Locate the cell with the specified text and output its (X, Y) center coordinate. 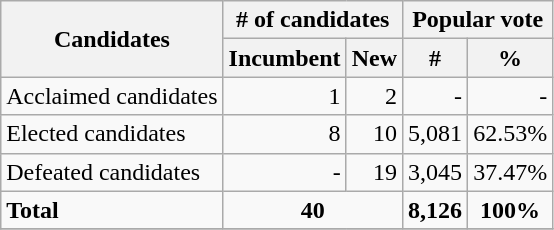
1 (284, 96)
Popular vote (478, 20)
8 (284, 134)
8,126 (436, 210)
5,081 (436, 134)
10 (374, 134)
New (374, 58)
3,045 (436, 172)
% (510, 58)
Incumbent (284, 58)
2 (374, 96)
19 (374, 172)
Elected candidates (112, 134)
Defeated candidates (112, 172)
# (436, 58)
100% (510, 210)
Acclaimed candidates (112, 96)
Total (112, 210)
# of candidates (312, 20)
40 (312, 210)
62.53% (510, 134)
37.47% (510, 172)
Candidates (112, 39)
